Search for the cell housing the specified text and yield its (X, Y) center coordinate. 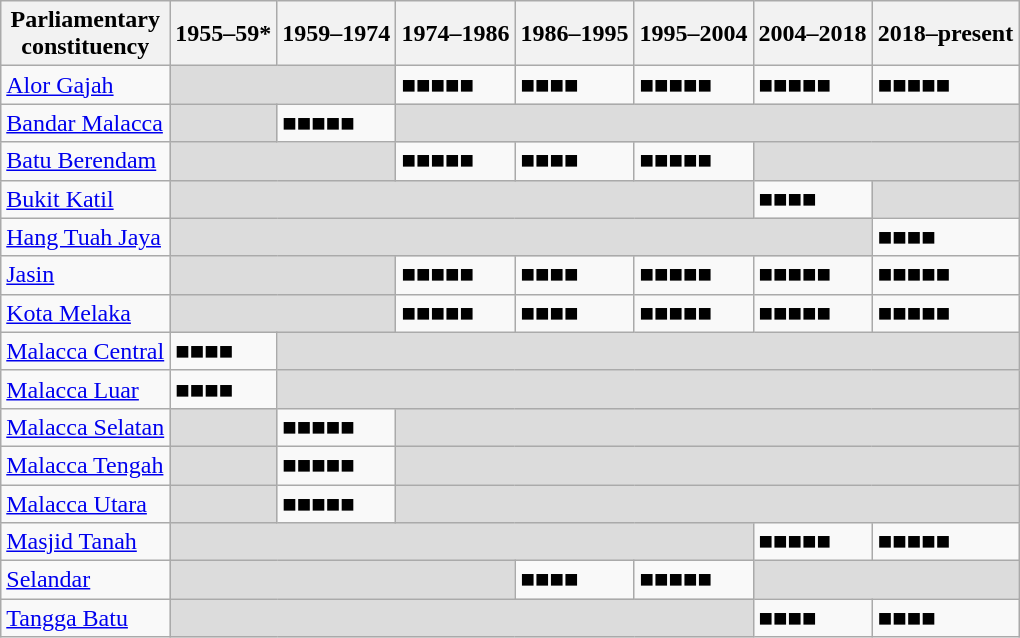
1974–1986 (456, 34)
Selandar (86, 580)
1986–1995 (574, 34)
Malacca Selatan (86, 427)
1955–59* (224, 34)
Bukit Katil (86, 199)
Hang Tuah Jaya (86, 237)
Kota Melaka (86, 313)
Malacca Central (86, 351)
2018–present (946, 34)
Alor Gajah (86, 85)
Tangga Batu (86, 618)
Masjid Tanah (86, 542)
Batu Berendam (86, 161)
1995–2004 (694, 34)
Jasin (86, 275)
Malacca Utara (86, 503)
Bandar Malacca (86, 123)
1959–1974 (336, 34)
Malacca Tengah (86, 465)
Parliamentaryconstituency (86, 34)
Malacca Luar (86, 389)
2004–2018 (812, 34)
